Locate the cell with the specified text and output its (x, y) center coordinate. 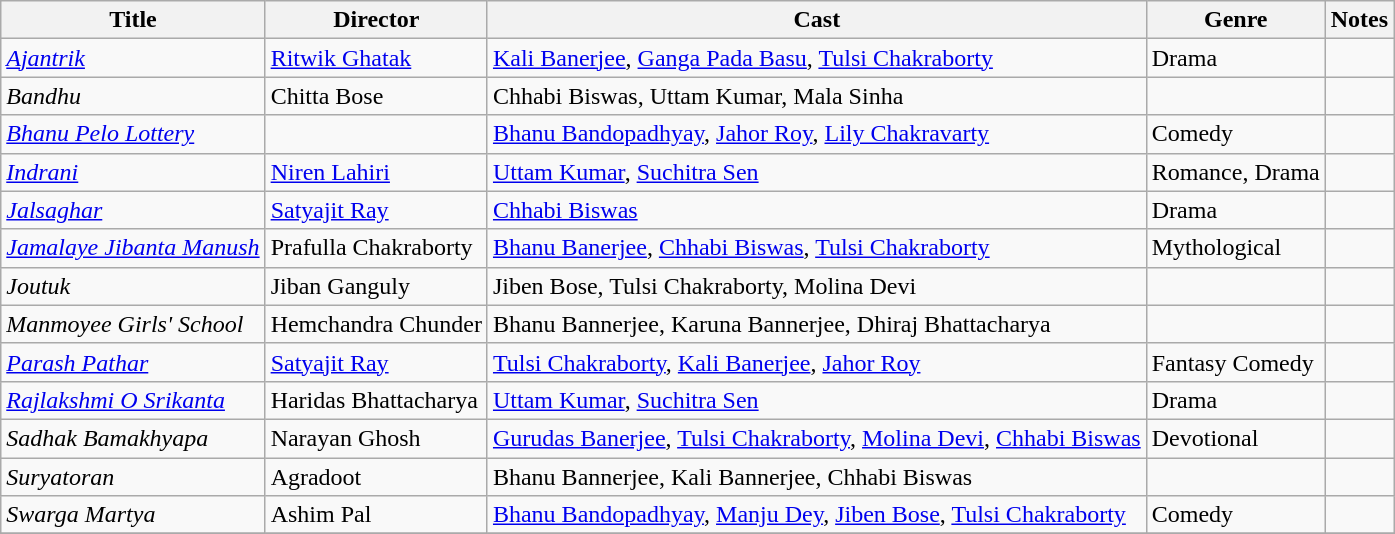
Ajantrik (133, 58)
Narayan Ghosh (376, 438)
Jamalaye Jibanta Manush (133, 248)
Tulsi Chakraborty, Kali Banerjee, Jahor Roy (816, 362)
Bhanu Bandopadhyay, Jahor Roy, Lily Chakravarty (816, 134)
Mythological (1236, 248)
Devotional (1236, 438)
Chhabi Biswas (816, 210)
Jiban Ganguly (376, 286)
Hemchandra Chunder (376, 324)
Sadhak Bamakhyapa (133, 438)
Suryatoran (133, 477)
Haridas Bhattacharya (376, 400)
Genre (1236, 20)
Romance, Drama (1236, 172)
Bhanu Bandopadhyay, Manju Dey, Jiben Bose, Tulsi Chakraborty (816, 515)
Bhanu Bannerjee, Karuna Bannerjee, Dhiraj Bhattacharya (816, 324)
Fantasy Comedy (1236, 362)
Manmoyee Girls' School (133, 324)
Ritwik Ghatak (376, 58)
Kali Banerjee, Ganga Pada Basu, Tulsi Chakraborty (816, 58)
Bhanu Bannerjee, Kali Bannerjee, Chhabi Biswas (816, 477)
Gurudas Banerjee, Tulsi Chakraborty, Molina Devi, Chhabi Biswas (816, 438)
Niren Lahiri (376, 172)
Parash Pathar (133, 362)
Prafulla Chakraborty (376, 248)
Title (133, 20)
Indrani (133, 172)
Jalsaghar (133, 210)
Agradoot (376, 477)
Rajlakshmi O Srikanta (133, 400)
Joutuk (133, 286)
Bhanu Pelo Lottery (133, 134)
Bhanu Banerjee, Chhabi Biswas, Tulsi Chakraborty (816, 248)
Bandhu (133, 96)
Jiben Bose, Tulsi Chakraborty, Molina Devi (816, 286)
Chhabi Biswas, Uttam Kumar, Mala Sinha (816, 96)
Notes (1359, 20)
Chitta Bose (376, 96)
Ashim Pal (376, 515)
Cast (816, 20)
Director (376, 20)
Swarga Martya (133, 515)
